Find where the given text appears and provide that cell's center as (x, y) coordinate. 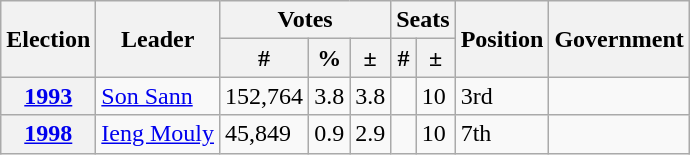
7th (502, 134)
Ieng Mouly (158, 134)
45,849 (264, 134)
% (330, 58)
Son Sann (158, 96)
Government (619, 39)
Position (502, 39)
3rd (502, 96)
Leader (158, 39)
Seats (423, 20)
2.9 (370, 134)
0.9 (330, 134)
Election (48, 39)
Votes (306, 20)
1993 (48, 96)
1998 (48, 134)
152,764 (264, 96)
